Identify which cell holds the provided text, then report its [X, Y] central coordinate. 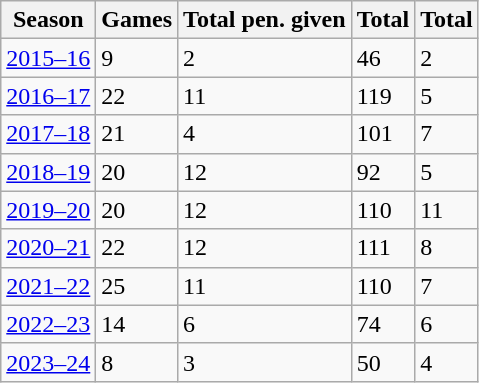
2021–22 [48, 286]
92 [383, 172]
2020–21 [48, 248]
Games [137, 20]
Total pen. given [265, 20]
9 [137, 58]
21 [137, 134]
2019–20 [48, 210]
3 [265, 362]
2016–17 [48, 96]
2022–23 [48, 324]
74 [383, 324]
2017–18 [48, 134]
14 [137, 324]
101 [383, 134]
119 [383, 96]
2018–19 [48, 172]
111 [383, 248]
2015–16 [48, 58]
Season [48, 20]
50 [383, 362]
25 [137, 286]
46 [383, 58]
2023–24 [48, 362]
